Determine the (x, y) coordinate at the center of the cell enclosing the given text.  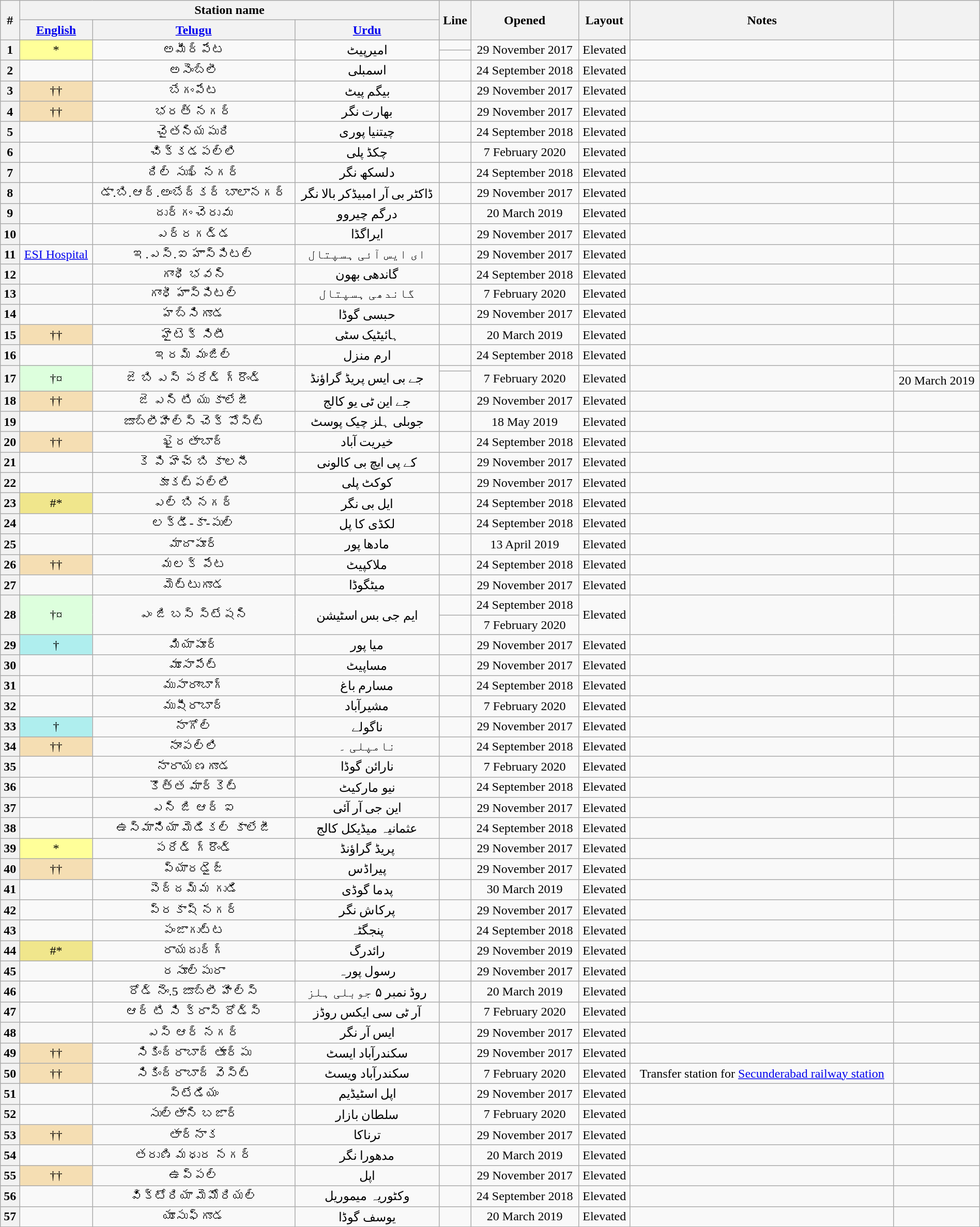
7 (10, 173)
چکڈ پلی (367, 152)
روڈ نمبر ۵ جوبلی ہلز (367, 992)
45 (10, 971)
10 (10, 234)
گاندھی ہسپتال (367, 294)
8 (10, 193)
نیو مارکیٹ (367, 787)
ఉప్పల్ (193, 1176)
مساپیٹ (367, 665)
కూకట్‌పల్లి (193, 483)
12 (10, 274)
14 (10, 314)
సికింద్రాబాద్ తూర్పు (193, 1053)
28 (10, 615)
53 (10, 1135)
پریڈ گراؤنڈ (367, 849)
ఎర్రగడ్డ (193, 234)
కె పి హెచ్ బి కాలనీ (193, 463)
గాంధీ హాస్పిటల్ (193, 294)
کوکٹ پلی (367, 483)
42 (10, 910)
Opened (525, 20)
ESI Hospital (56, 254)
26 (10, 564)
మెట్టుగూడ (193, 585)
49 (10, 1053)
తరుణి మధుర నగర్ (193, 1155)
51 (10, 1094)
17 (10, 378)
چیتنیا پوری (367, 132)
4 (10, 112)
1 (10, 50)
నారాయణగూడ (193, 767)
Transfer station for Secunderabad railway station (762, 1073)
ఇ.ఎస్.ఐ హాస్పిటల్ (193, 254)
చిక్కడపల్లి (193, 152)
54 (10, 1155)
46 (10, 992)
సికింద్రాబాద్ వెస్ట్ (193, 1073)
Layout (604, 20)
32 (10, 706)
21 (10, 463)
ایس آر نگر (367, 1033)
# (10, 20)
اپل (367, 1176)
رائدرگ (367, 951)
విక్టోరియా మెమోరియల్ (193, 1196)
میٹگوڈا (367, 585)
مشیرآباد (367, 706)
رسول پورہ (367, 971)
ایم جی بس اسٹیشن (367, 615)
47 (10, 1012)
ప్రకాష్ నగర్ (193, 910)
ملاکپیٹ (367, 564)
جے بی ایس پریڈ گراؤنڈ (367, 378)
ناگولے (367, 727)
15 (10, 335)
భరత్ నగర్ (193, 112)
ఆర్ టి సి క్రాస్ రోడ్స్ (193, 1012)
سلطان بازار (367, 1114)
జె బి ఎస్ పరేడ్ గ్రౌండ్ (193, 378)
44 (10, 951)
నాంపల్లి (193, 747)
33 (10, 727)
కొత్త మార్కెట్ (193, 787)
మలక్ పేట (193, 564)
రసూల్‌పురా (193, 971)
جوبلی ہلز چیک پوسٹ (367, 422)
مدھورا نگر (367, 1155)
25 (10, 544)
Telugu (193, 30)
پنجگٹہ (367, 930)
ఇరమ్ మంజిల్ (193, 355)
31 (10, 686)
20 (10, 442)
نامپلی ۔ (367, 747)
9 (10, 213)
13 April 2019 (525, 544)
ہائیٹیک سٹی (367, 335)
స్టేడియం (193, 1094)
మాదాపూర్ (193, 544)
یوسف گوڈا (367, 1217)
38 (10, 828)
27 (10, 585)
29 November 2019 (525, 951)
اسمبلی (367, 70)
రోడ్ నెం.5 జూబ్లీ హిల్స్ (193, 992)
18 (10, 401)
Urdu (367, 30)
ایراگڈا (367, 234)
ఎం జి బస్ స్టేషన్ (193, 615)
حبسی گوڈا (367, 314)
وکٹوریہ میموریل (367, 1196)
చైతన్యపురి (193, 132)
43 (10, 930)
مسارم باغ (367, 686)
English (56, 30)
ఎల్ బి నగర్ (193, 503)
30 March 2019 (525, 889)
امیرپیٹ (367, 50)
మూసాపేట్ (193, 665)
میا پور (367, 645)
پدما گوڈی (367, 889)
درگم چیروو (367, 213)
గాంధీ భవన్ (193, 274)
2 (10, 70)
37 (10, 808)
ترناکا (367, 1135)
మియాపూర్ (193, 645)
نارائن گوڈا (367, 767)
హైటెక్ సిటీ (193, 335)
3 (10, 91)
దుర్గం చెరువు (193, 213)
అసెంబ్లీ (193, 70)
57 (10, 1217)
ای ایس آئی ہسپتال (367, 254)
ముసారాంబాగ్ (193, 686)
జె ఎన్ టి యు కాలేజీ (193, 401)
5 (10, 132)
11 (10, 254)
18 May 2019 (525, 422)
Notes (762, 20)
سکندرآباد ایسٹ (367, 1053)
ఉస్మానియా మెడికల్ కాలేజీ (193, 828)
56 (10, 1196)
کے پی ایچ بی کالونی (367, 463)
6 (10, 152)
పంజాగుట్ట (193, 930)
పెద్దమ్మ గుడి (193, 889)
خیریت آباد (367, 442)
55 (10, 1176)
دلسکھ نگر (367, 173)
40 (10, 869)
41 (10, 889)
ارم منزل (367, 355)
13 (10, 294)
రాయదుర్గ్ (193, 951)
19 (10, 422)
అమీర్‌పేట (193, 50)
24 (10, 524)
23 (10, 503)
డా.బి.ఆర్.అంబేద్కర్ బాలానగర్ (193, 193)
مادھا پور (367, 544)
Station name (229, 10)
عثمانیہ میڈیکل کالج (367, 828)
దిల్ సుఖ్ నగర్ (193, 173)
گاندھی بھون (367, 274)
ఖైరతాబాద్ (193, 442)
ముషీరాబాద్ (193, 706)
پرکاش نگر (367, 910)
ڈاکٹر بی آر امبیڈکر بالا نگر (367, 193)
پیراڈس (367, 869)
29 (10, 645)
جے این ٹی یو کالج (367, 401)
జూబ్లీహిల్స్ చెక్ పోస్ట్ (193, 422)
اپل اسٹیڈیم (367, 1094)
Line (455, 20)
నాగోల్ (193, 727)
హబ్సిగూడ (193, 314)
این جی آر آئی (367, 808)
30 (10, 665)
52 (10, 1114)
22 (10, 483)
39 (10, 849)
ఎస్ ఆర్ నగర్ (193, 1033)
سکندرآباد ویسٹ (367, 1073)
లక్డీ-కా-పుల్ (193, 524)
బేగంపేట (193, 91)
34 (10, 747)
సుల్తాన్ బజార్ (193, 1114)
ఎన్ జి ఆర్ ఐ (193, 808)
48 (10, 1033)
بیگم پیٹ (367, 91)
50 (10, 1073)
35 (10, 767)
పరేడ్ గ్రౌండ్ (193, 849)
16 (10, 355)
36 (10, 787)
لکڈی کا پل (367, 524)
ایل بی نگر (367, 503)
بھارت نگر (367, 112)
తార్నాక (193, 1135)
آر ٹی سی ایکس روڈز (367, 1012)
యూసుఫ్‌గూడ (193, 1217)
ప్యారడైజ్ (193, 869)
